Output the [x, y] coordinate of the center of the cell containing the given text.  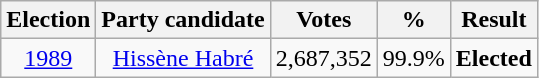
99.9% [414, 58]
% [414, 20]
Elected [494, 58]
Election [48, 20]
1989 [48, 58]
Party candidate [183, 20]
Votes [324, 20]
Hissène Habré [183, 58]
2,687,352 [324, 58]
Result [494, 20]
